Extract the [X, Y] coordinate from the center of the cell holding the provided text.  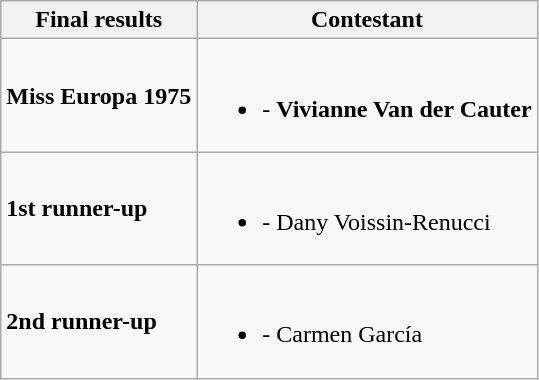
Contestant [367, 20]
2nd runner-up [99, 322]
- Dany Voissin-Renucci [367, 208]
- Vivianne Van der Cauter [367, 96]
- Carmen García [367, 322]
1st runner-up [99, 208]
Miss Europa 1975 [99, 96]
Final results [99, 20]
